From the cell containing the given text, extract its center point as (X, Y) coordinate. 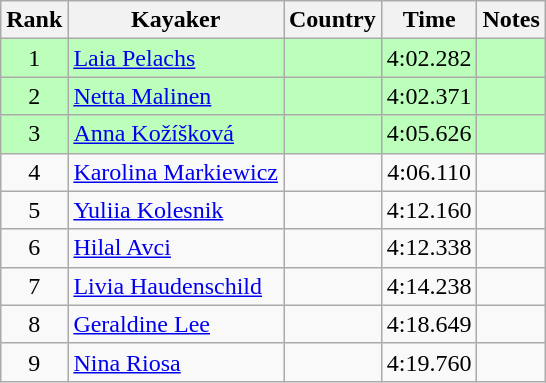
4:02.371 (429, 96)
3 (34, 134)
Nina Riosa (176, 362)
7 (34, 286)
4:12.160 (429, 210)
Rank (34, 20)
Yuliia Kolesnik (176, 210)
Laia Pelachs (176, 58)
4:06.110 (429, 172)
Karolina Markiewicz (176, 172)
8 (34, 324)
4:14.238 (429, 286)
1 (34, 58)
Time (429, 20)
2 (34, 96)
5 (34, 210)
4:05.626 (429, 134)
Notes (511, 20)
Kayaker (176, 20)
4:02.282 (429, 58)
Livia Haudenschild (176, 286)
Country (333, 20)
Anna Kožíšková (176, 134)
4:12.338 (429, 248)
Netta Malinen (176, 96)
9 (34, 362)
6 (34, 248)
Hilal Avci (176, 248)
4:19.760 (429, 362)
4 (34, 172)
4:18.649 (429, 324)
Geraldine Lee (176, 324)
